For the text-containing cell, return its midpoint in (X, Y) coordinate format. 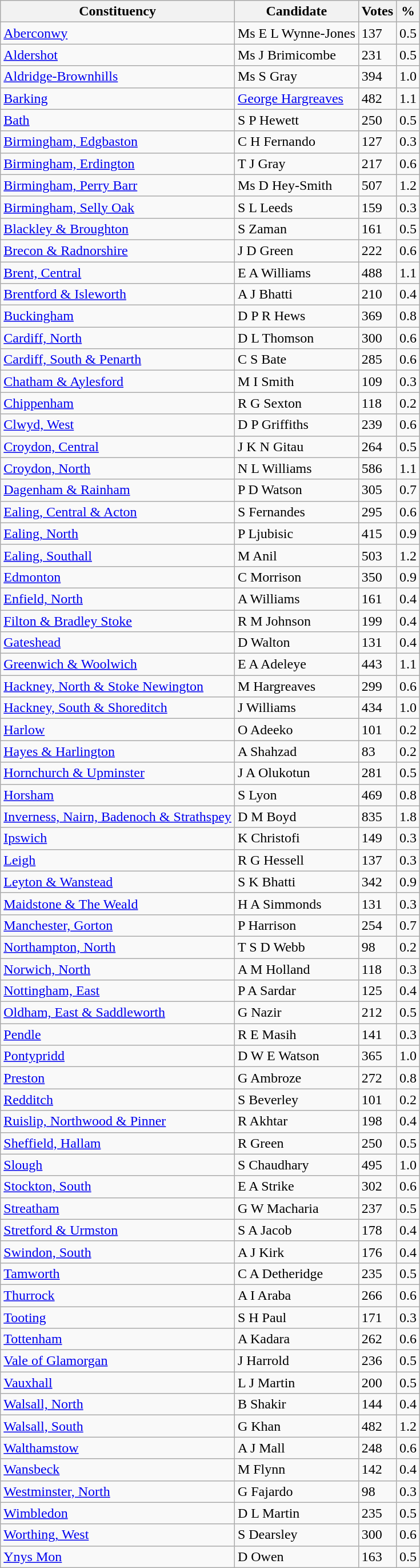
Enfield, North (118, 599)
Leyton & Wanstead (118, 882)
Dagenham & Rainham (118, 490)
B Shakir (296, 1404)
254 (377, 925)
Walsall, North (118, 1404)
Birmingham, Perry Barr (118, 185)
M Flynn (296, 1470)
T S D Webb (296, 947)
Brent, Central (118, 273)
Birmingham, Erdington (118, 164)
P A Sardar (296, 991)
Ms J Brimicombe (296, 55)
200 (377, 1383)
Blackley & Broughton (118, 229)
R E Masih (296, 1034)
Ruislip, Northwood & Pinner (118, 1121)
350 (377, 577)
R G Hessell (296, 860)
Vauxhall (118, 1383)
Brecon & Radnorshire (118, 250)
Hackney, South & Shoreditch (118, 708)
S L Leeds (296, 207)
S Beverley (296, 1100)
Croydon, Central (118, 447)
G Nazir (296, 1013)
George Hargreaves (296, 98)
J D Green (296, 250)
% (408, 11)
302 (377, 1187)
Sheffield, Hallam (118, 1143)
G W Macharia (296, 1208)
Ealing, North (118, 534)
S P Hewett (296, 120)
A I Araba (296, 1295)
M I Smith (296, 381)
Nottingham, East (118, 991)
264 (377, 447)
299 (377, 686)
Ms D Hey-Smith (296, 185)
83 (377, 751)
210 (377, 295)
G Fajardo (296, 1491)
Leigh (118, 860)
D P R Hews (296, 316)
Cardiff, South & Penarth (118, 360)
237 (377, 1208)
D L Martin (296, 1513)
262 (377, 1339)
495 (377, 1165)
239 (377, 425)
R G Sexton (296, 403)
Slough (118, 1165)
S H Paul (296, 1317)
163 (377, 1557)
Wansbeck (118, 1470)
Edmonton (118, 577)
144 (377, 1404)
198 (377, 1121)
D Walton (296, 643)
Hackney, North & Stoke Newington (118, 686)
A J Kirk (296, 1252)
A Shahzad (296, 751)
Gateshead (118, 643)
Streatham (118, 1208)
Aldridge-Brownhills (118, 77)
L J Martin (296, 1383)
T J Gray (296, 164)
Northampton, North (118, 947)
266 (377, 1295)
Pontypridd (118, 1056)
199 (377, 620)
Chippenham (118, 403)
Constituency (118, 11)
Tottenham (118, 1339)
Stockton, South (118, 1187)
231 (377, 55)
Ynys Mon (118, 1557)
295 (377, 512)
Pendle (118, 1034)
272 (377, 1078)
142 (377, 1470)
P Harrison (296, 925)
S Zaman (296, 229)
A Kadara (296, 1339)
D L Thomson (296, 338)
N L Williams (296, 468)
507 (377, 185)
109 (377, 381)
Westminster, North (118, 1491)
Ms S Gray (296, 77)
G Ambroze (296, 1078)
M Anil (296, 555)
178 (377, 1230)
D W E Watson (296, 1056)
C H Fernando (296, 142)
Oldham, East & Saddleworth (118, 1013)
176 (377, 1252)
Aldershot (118, 55)
149 (377, 838)
D M Boyd (296, 817)
Walsall, South (118, 1426)
R Green (296, 1143)
1.8 (408, 817)
Manchester, Gorton (118, 925)
D P Griffiths (296, 425)
R M Johnson (296, 620)
E A Williams (296, 273)
Inverness, Nairn, Badenoch & Strathspey (118, 817)
415 (377, 534)
C A Detheridge (296, 1273)
S Dearsley (296, 1535)
S Fernandes (296, 512)
Candidate (296, 11)
Aberconwy (118, 33)
Croydon, North (118, 468)
A J Bhatti (296, 295)
212 (377, 1013)
217 (377, 164)
Hayes & Harlington (118, 751)
Birmingham, Selly Oak (118, 207)
Votes (377, 11)
A Williams (296, 599)
P D Watson (296, 490)
503 (377, 555)
Barking (118, 98)
Hornchurch & Upminster (118, 773)
586 (377, 468)
J A Olukotun (296, 773)
S Lyon (296, 795)
O Adeeko (296, 730)
E A Adeleye (296, 664)
H A Simmonds (296, 904)
Swindon, South (118, 1252)
Ealing, Central & Acton (118, 512)
Bath (118, 120)
Brentford & Isleworth (118, 295)
141 (377, 1034)
342 (377, 882)
Preston (118, 1078)
Ealing, Southall (118, 555)
S K Bhatti (296, 882)
Stretford & Urmston (118, 1230)
A M Holland (296, 969)
Thurrock (118, 1295)
J Harrold (296, 1361)
C S Bate (296, 360)
D Owen (296, 1557)
236 (377, 1361)
J Williams (296, 708)
Buckingham (118, 316)
K Christofi (296, 838)
469 (377, 795)
369 (377, 316)
Ipswich (118, 838)
125 (377, 991)
Clwyd, West (118, 425)
J K N Gitau (296, 447)
434 (377, 708)
248 (377, 1448)
488 (377, 273)
Redditch (118, 1100)
443 (377, 664)
Norwich, North (118, 969)
G Khan (296, 1426)
365 (377, 1056)
285 (377, 360)
M Hargreaves (296, 686)
Tamworth (118, 1273)
Chatham & Aylesford (118, 381)
127 (377, 142)
Ms E L Wynne-Jones (296, 33)
S A Jacob (296, 1230)
835 (377, 817)
Worthing, West (118, 1535)
Filton & Bradley Stoke (118, 620)
Horsham (118, 795)
Vale of Glamorgan (118, 1361)
Greenwich & Woolwich (118, 664)
171 (377, 1317)
Walthamstow (118, 1448)
C Morrison (296, 577)
A J Mall (296, 1448)
222 (377, 250)
305 (377, 490)
Birmingham, Edgbaston (118, 142)
R Akhtar (296, 1121)
E A Strike (296, 1187)
Wimbledon (118, 1513)
Maidstone & The Weald (118, 904)
Cardiff, North (118, 338)
Tooting (118, 1317)
S Chaudhary (296, 1165)
P Ljubisic (296, 534)
159 (377, 207)
394 (377, 77)
Harlow (118, 730)
281 (377, 773)
